Output the [x, y] coordinate of the center of the cell containing the given text.  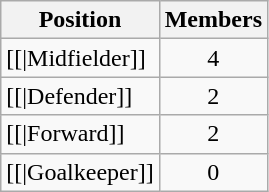
Members [213, 20]
0 [213, 172]
4 [213, 58]
Position [80, 20]
[[|Defender]] [80, 96]
[[|Midfielder]] [80, 58]
[[|Forward]] [80, 134]
[[|Goalkeeper]] [80, 172]
